Find where the given text appears and provide that cell's center as (x, y) coordinate. 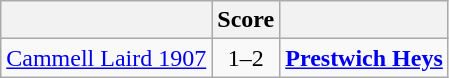
Cammell Laird 1907 (106, 58)
Score (246, 20)
1–2 (246, 58)
Prestwich Heys (364, 58)
